Identify which cell holds the provided text, then report its (X, Y) central coordinate. 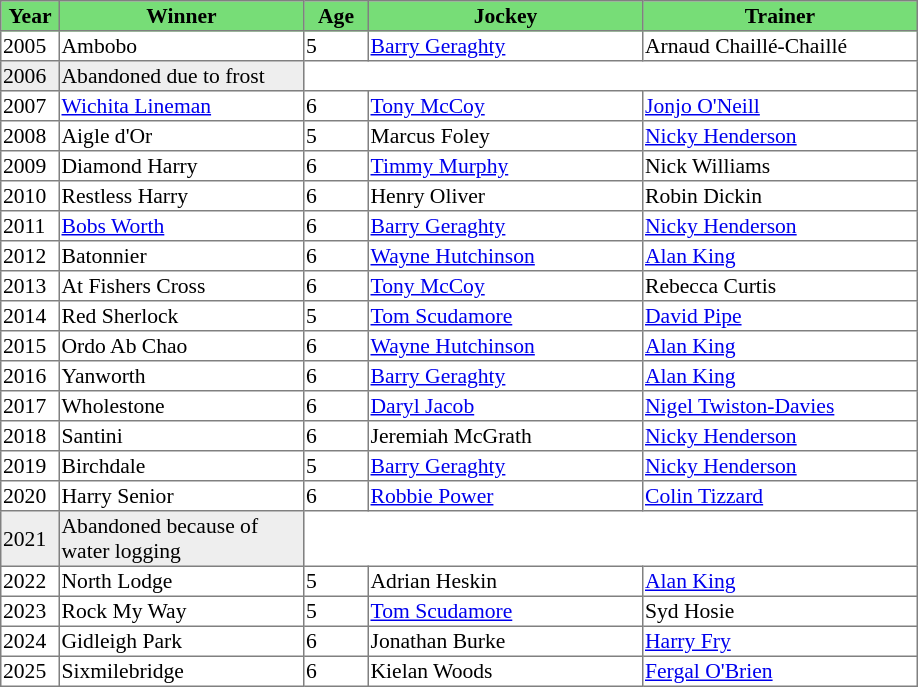
Batonnier (181, 256)
Aigle d'Or (181, 136)
2016 (30, 376)
2018 (30, 436)
Abandoned due to frost (181, 76)
Diamond Harry (181, 166)
Jonjo O'Neill (780, 106)
Jonathan Burke (505, 641)
Harry Fry (780, 641)
Nigel Twiston-Davies (780, 406)
2022 (30, 581)
2010 (30, 196)
2019 (30, 466)
Birchdale (181, 466)
Trainer (780, 16)
Sixmilebridge (181, 671)
Wholestone (181, 406)
Ambobo (181, 46)
Jockey (505, 16)
Henry Oliver (505, 196)
2006 (30, 76)
2009 (30, 166)
2007 (30, 106)
2024 (30, 641)
Abandoned because of water logging (181, 539)
2012 (30, 256)
2021 (30, 539)
Harry Senior (181, 496)
Robin Dickin (780, 196)
Bobs Worth (181, 226)
Jeremiah McGrath (505, 436)
Robbie Power (505, 496)
David Pipe (780, 316)
Winner (181, 16)
2014 (30, 316)
Fergal O'Brien (780, 671)
Nick Williams (780, 166)
Rebecca Curtis (780, 286)
Ordo Ab Chao (181, 346)
Restless Harry (181, 196)
Arnaud Chaillé-Chaillé (780, 46)
Marcus Foley (505, 136)
2005 (30, 46)
2025 (30, 671)
North Lodge (181, 581)
2008 (30, 136)
Gidleigh Park (181, 641)
Santini (181, 436)
Yanworth (181, 376)
2011 (30, 226)
Daryl Jacob (505, 406)
At Fishers Cross (181, 286)
2013 (30, 286)
Colin Tizzard (780, 496)
2020 (30, 496)
2015 (30, 346)
Kielan Woods (505, 671)
Timmy Murphy (505, 166)
2017 (30, 406)
Syd Hosie (780, 611)
Adrian Heskin (505, 581)
Age (336, 16)
2023 (30, 611)
Rock My Way (181, 611)
Red Sherlock (181, 316)
Wichita Lineman (181, 106)
Year (30, 16)
